Detect which cell encompasses the target text, then output its [x, y] center coordinate. 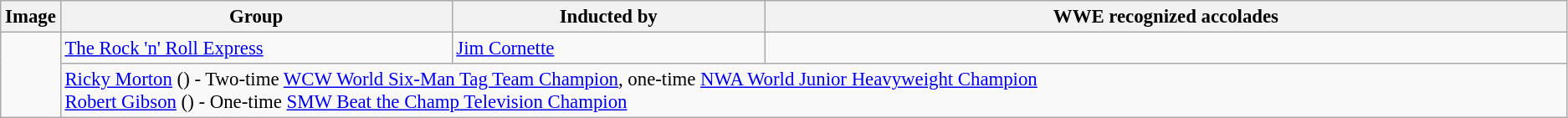
WWE recognized accolades [1166, 17]
Group [256, 17]
The Rock 'n' Roll Express [256, 49]
Inducted by [608, 17]
Image [30, 17]
Jim Cornette [608, 49]
